Locate the cell with the specified text and output its (x, y) center coordinate. 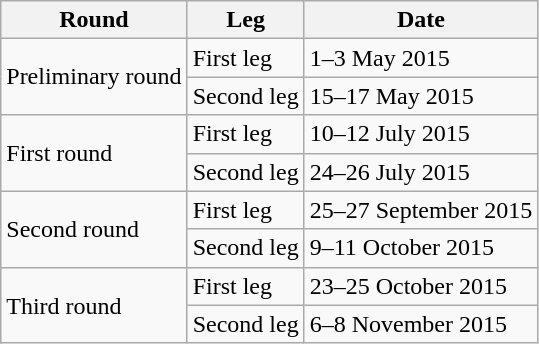
9–11 October 2015 (421, 248)
Preliminary round (94, 77)
Leg (246, 20)
15–17 May 2015 (421, 96)
25–27 September 2015 (421, 210)
10–12 July 2015 (421, 134)
23–25 October 2015 (421, 286)
Round (94, 20)
Third round (94, 305)
Second round (94, 229)
1–3 May 2015 (421, 58)
First round (94, 153)
Date (421, 20)
24–26 July 2015 (421, 172)
6–8 November 2015 (421, 324)
